Detect which cell encompasses the target text, then output its [X, Y] center coordinate. 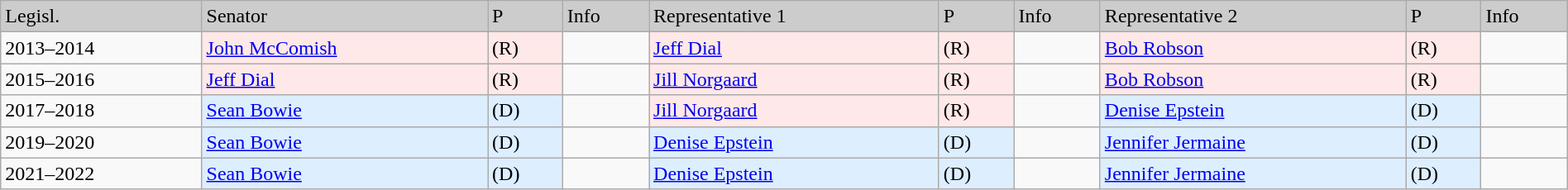
Legisl. [101, 17]
2017–2018 [101, 111]
2021–2022 [101, 173]
Representative 2 [1253, 17]
Representative 1 [794, 17]
2015–2016 [101, 79]
Senator [344, 17]
2019–2020 [101, 142]
John McComish [344, 48]
2013–2014 [101, 48]
